Detect which cell encompasses the target text, then output its (x, y) center coordinate. 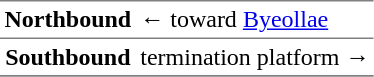
Northbound (68, 20)
termination platform → (255, 57)
Southbound (68, 57)
← toward Byeollae (255, 20)
